For the text-containing cell, return its midpoint in (x, y) coordinate format. 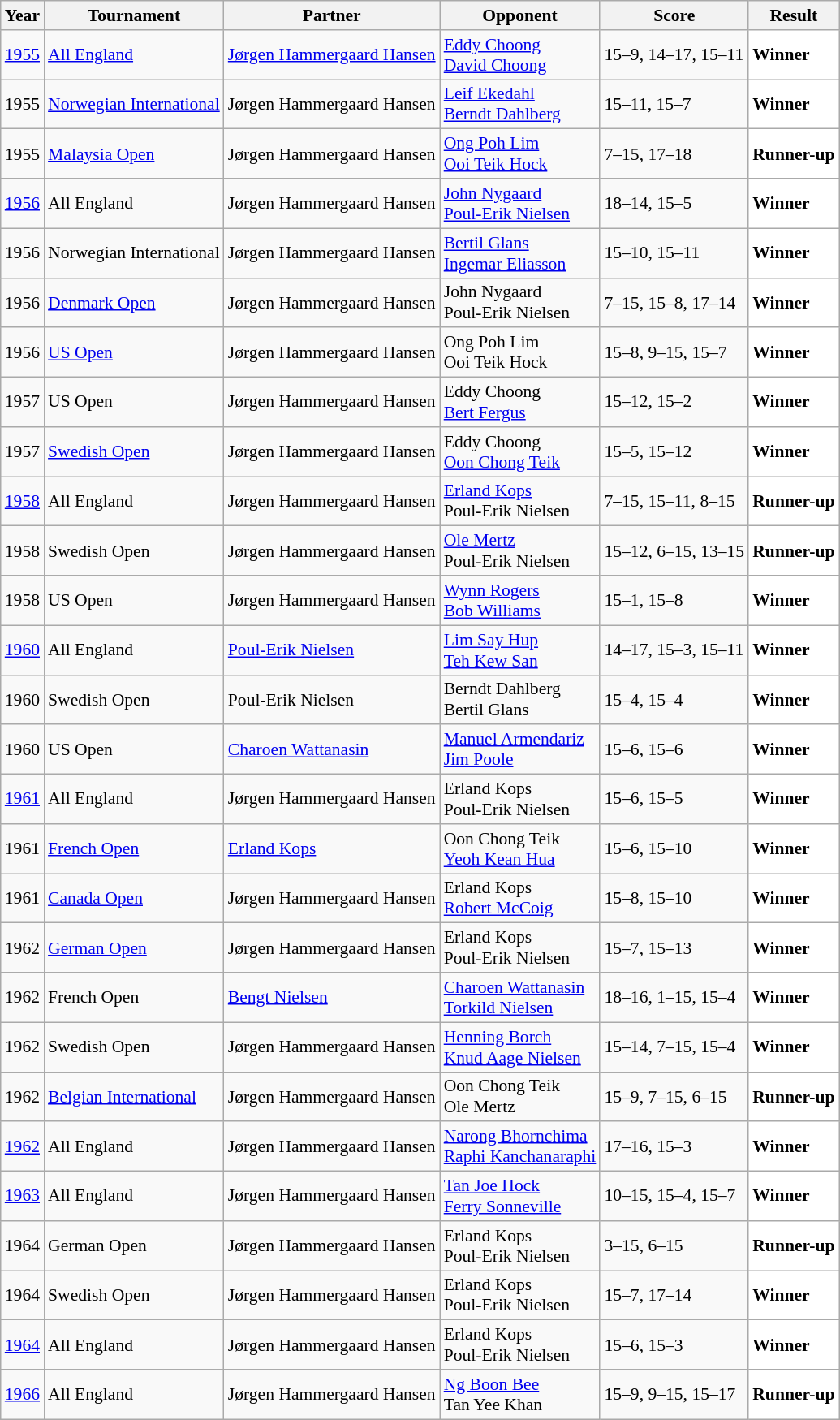
Eddy Choong Bert Fergus (520, 403)
7–15, 15–8, 17–14 (674, 302)
Belgian International (134, 1096)
Charoen Wattanasin (332, 750)
7–15, 17–18 (674, 154)
Henning Borch Knud Aage Nielsen (520, 1047)
Ng Boon Bee Tan Yee Khan (520, 1395)
Manuel Armendariz Jim Poole (520, 750)
Berndt Dahlberg Bertil Glans (520, 700)
7–15, 15–11, 8–15 (674, 502)
Eddy Choong David Choong (520, 55)
Bertil Glans Ingemar Eliasson (520, 253)
Denmark Open (134, 302)
15–9, 14–17, 15–11 (674, 55)
1963 (23, 1197)
Year (23, 15)
15–11, 15–7 (674, 104)
15–14, 7–15, 15–4 (674, 1047)
Malaysia Open (134, 154)
Result (794, 15)
Partner (332, 15)
Charoen Wattanasin Torkild Nielsen (520, 997)
Narong Bhornchima Raphi Kanchanaraphi (520, 1146)
15–7, 17–14 (674, 1296)
15–6, 15–5 (674, 799)
18–16, 1–15, 15–4 (674, 997)
Oon Chong Teik Yeoh Kean Hua (520, 849)
15–6, 15–3 (674, 1344)
15–8, 15–10 (674, 898)
Lim Say Hup Teh Kew San (520, 650)
Score (674, 15)
15–5, 15–12 (674, 451)
15–4, 15–4 (674, 700)
Wynn Rogers Bob Williams (520, 601)
15–12, 15–2 (674, 403)
Canada Open (134, 898)
Leif Ekedahl Berndt Dahlberg (520, 104)
Ole Mertz Poul-Erik Nielsen (520, 550)
Oon Chong Teik Ole Mertz (520, 1096)
Eddy Choong Oon Chong Teik (520, 451)
14–17, 15–3, 15–11 (674, 650)
1966 (23, 1395)
15–10, 15–11 (674, 253)
15–9, 9–15, 15–17 (674, 1395)
Erland Kops (332, 849)
10–15, 15–4, 15–7 (674, 1197)
15–6, 15–6 (674, 750)
15–6, 15–10 (674, 849)
Erland Kops Robert McCoig (520, 898)
18–14, 15–5 (674, 203)
Tournament (134, 15)
15–9, 7–15, 6–15 (674, 1096)
15–7, 15–13 (674, 948)
Bengt Nielsen (332, 997)
17–16, 15–3 (674, 1146)
3–15, 6–15 (674, 1245)
15–8, 9–15, 15–7 (674, 352)
Opponent (520, 15)
15–1, 15–8 (674, 601)
Tan Joe Hock Ferry Sonneville (520, 1197)
15–12, 6–15, 13–15 (674, 550)
